Extract the (x, y) coordinate from the center of the cell holding the provided text.  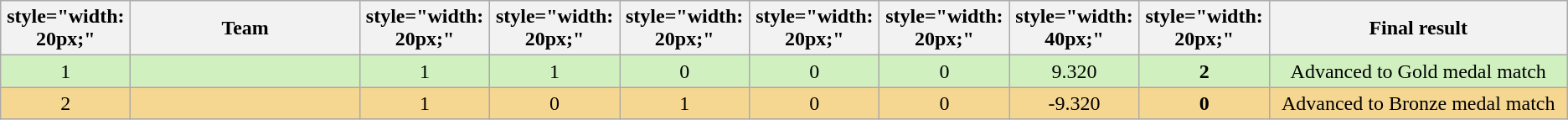
Team (245, 29)
style="width: 40px;" (1074, 29)
Advanced to Bronze medal match (1418, 103)
Final result (1418, 29)
-9.320 (1074, 103)
Advanced to Gold medal match (1418, 71)
9.320 (1074, 71)
